Provide the [x, y] coordinate of the cell's center where the given text is located.  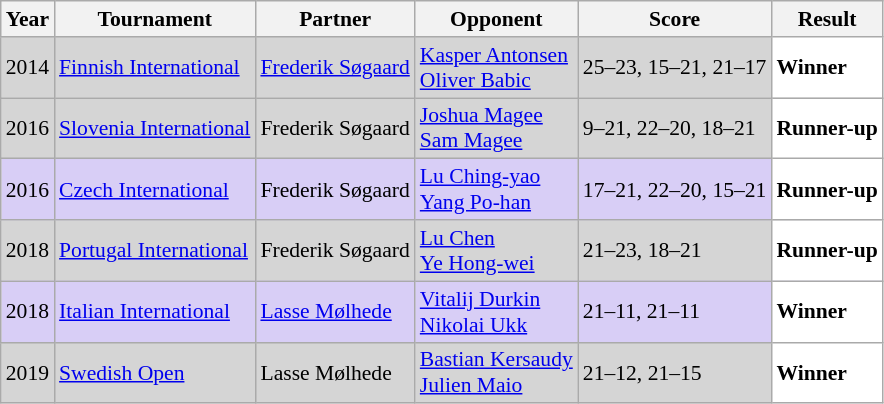
Bastian Kersaudy Julien Maio [496, 372]
Swedish Open [154, 372]
2014 [28, 68]
2019 [28, 372]
25–23, 15–21, 21–17 [675, 68]
9–21, 22–20, 18–21 [675, 128]
Joshua Magee Sam Magee [496, 128]
Lu Chen Ye Hong-wei [496, 250]
17–21, 22–20, 15–21 [675, 190]
Slovenia International [154, 128]
21–23, 18–21 [675, 250]
21–12, 21–15 [675, 372]
Tournament [154, 19]
Portugal International [154, 250]
Czech International [154, 190]
Year [28, 19]
Partner [334, 19]
Score [675, 19]
Finnish International [154, 68]
Opponent [496, 19]
Result [826, 19]
Kasper Antonsen Oliver Babic [496, 68]
Vitalij Durkin Nikolai Ukk [496, 312]
21–11, 21–11 [675, 312]
Italian International [154, 312]
Lu Ching-yao Yang Po-han [496, 190]
